Find where the given text appears and provide that cell's center as [x, y] coordinate. 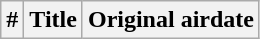
Title [54, 20]
Original airdate [170, 20]
# [12, 20]
